Output the [x, y] coordinate of the center of the cell containing the given text.  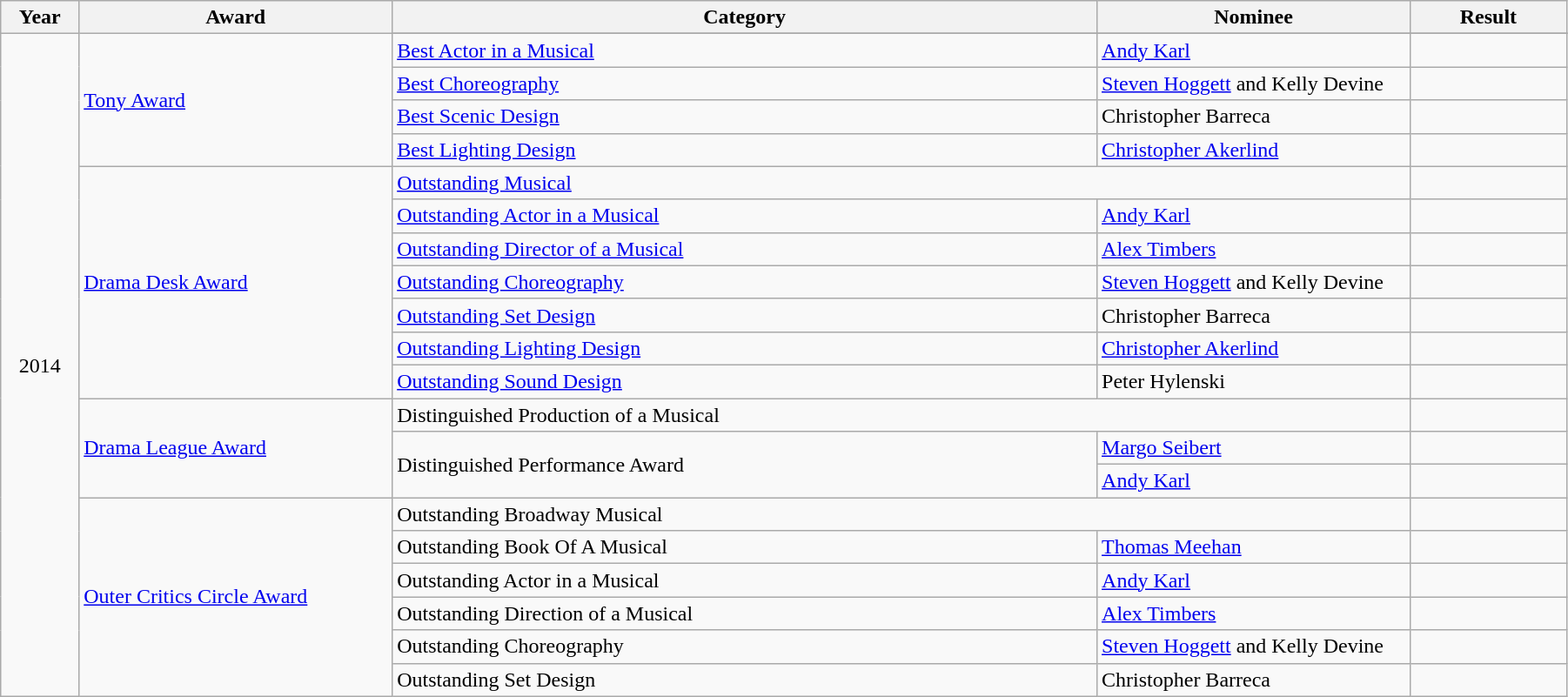
Best Scenic Design [745, 117]
Category [745, 17]
Distinguished Production of a Musical [901, 415]
Peter Hylenski [1254, 381]
Outstanding Broadway Musical [901, 514]
Tony Award [236, 100]
Result [1488, 17]
Outstanding Book Of A Musical [745, 547]
Best Lighting Design [745, 150]
Thomas Meehan [1254, 547]
Outstanding Lighting Design [745, 348]
Best Actor in a Musical [745, 50]
Outstanding Director of a Musical [745, 249]
Outstanding Musical [901, 183]
Year [40, 17]
Award [236, 17]
Outer Critics Circle Award [236, 597]
Drama League Award [236, 448]
Distinguished Performance Award [745, 465]
2014 [40, 365]
Drama Desk Award [236, 282]
Best Choreography [745, 84]
Margo Seibert [1254, 448]
Nominee [1254, 17]
Outstanding Sound Design [745, 381]
Outstanding Direction of a Musical [745, 613]
